Provide the [x, y] coordinate of the cell's center where the given text is located.  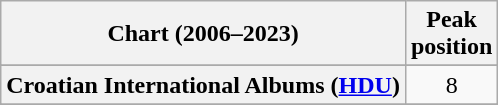
8 [451, 85]
Peakposition [451, 34]
Croatian International Albums (HDU) [204, 85]
Chart (2006–2023) [204, 34]
